Find where the given text appears and provide that cell's center as (x, y) coordinate. 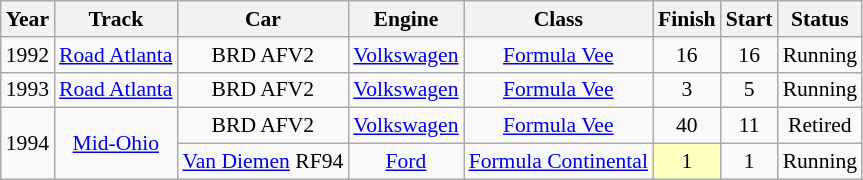
1993 (28, 90)
Retired (820, 126)
11 (750, 126)
Start (750, 19)
Ford (406, 162)
Car (262, 19)
Engine (406, 19)
Year (28, 19)
Mid-Ohio (116, 144)
Formula Continental (558, 162)
1994 (28, 144)
40 (687, 126)
Status (820, 19)
5 (750, 90)
Track (116, 19)
Class (558, 19)
3 (687, 90)
1992 (28, 55)
Finish (687, 19)
Van Diemen RF94 (262, 162)
